For the text-containing cell, return its midpoint in [X, Y] coordinate format. 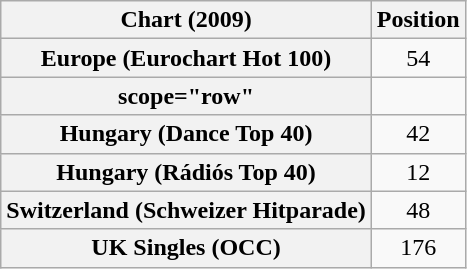
Switzerland (Schweizer Hitparade) [186, 210]
176 [418, 248]
scope="row" [186, 96]
12 [418, 172]
48 [418, 210]
42 [418, 134]
Hungary (Dance Top 40) [186, 134]
54 [418, 58]
UK Singles (OCC) [186, 248]
Hungary (Rádiós Top 40) [186, 172]
Chart (2009) [186, 20]
Position [418, 20]
Europe (Eurochart Hot 100) [186, 58]
